Pinpoint the cell where the given text exists, returning its [x, y] midpoint coordinate. 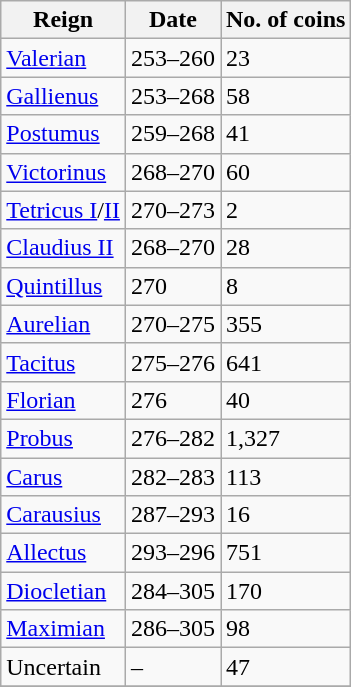
Claudius II [64, 248]
47 [285, 667]
751 [285, 553]
287–293 [172, 515]
259–268 [172, 134]
253–260 [172, 58]
Florian [64, 400]
Date [172, 20]
60 [285, 172]
170 [285, 591]
– [172, 667]
270 [172, 286]
Reign [64, 20]
275–276 [172, 362]
113 [285, 477]
641 [285, 362]
2 [285, 210]
58 [285, 96]
Gallienus [64, 96]
355 [285, 324]
Valerian [64, 58]
28 [285, 248]
Aurelian [64, 324]
276 [172, 400]
40 [285, 400]
Allectus [64, 553]
Carus [64, 477]
270–275 [172, 324]
Quintillus [64, 286]
23 [285, 58]
Uncertain [64, 667]
270–273 [172, 210]
Postumus [64, 134]
284–305 [172, 591]
Diocletian [64, 591]
8 [285, 286]
Victorinus [64, 172]
Tacitus [64, 362]
286–305 [172, 629]
Carausius [64, 515]
41 [285, 134]
293–296 [172, 553]
Probus [64, 438]
98 [285, 629]
16 [285, 515]
282–283 [172, 477]
Maximian [64, 629]
1,327 [285, 438]
No. of coins [285, 20]
253–268 [172, 96]
Tetricus I/II [64, 210]
276–282 [172, 438]
